Locate the cell with the specified text and output its [x, y] center coordinate. 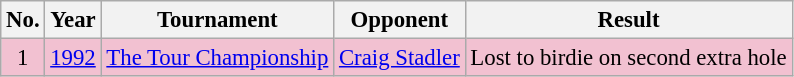
Year [73, 20]
Craig Stadler [400, 58]
Opponent [400, 20]
1 [23, 58]
Result [628, 20]
Tournament [218, 20]
Lost to birdie on second extra hole [628, 58]
1992 [73, 58]
No. [23, 20]
The Tour Championship [218, 58]
